Pinpoint the cell where the given text exists, returning its [X, Y] midpoint coordinate. 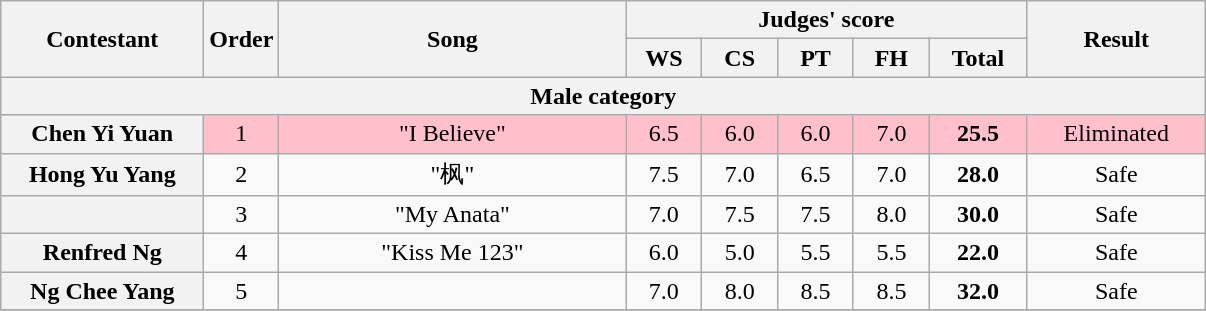
Ng Chee Yang [102, 291]
Hong Yu Yang [102, 174]
Contestant [102, 39]
PT [816, 58]
"My Anata" [452, 215]
"I Believe" [452, 134]
"枫" [452, 174]
CS [740, 58]
28.0 [978, 174]
FH [891, 58]
5.0 [740, 253]
Male category [604, 96]
Song [452, 39]
5 [242, 291]
Eliminated [1116, 134]
22.0 [978, 253]
1 [242, 134]
Result [1116, 39]
Order [242, 39]
Chen Yi Yuan [102, 134]
3 [242, 215]
30.0 [978, 215]
2 [242, 174]
25.5 [978, 134]
Total [978, 58]
"Kiss Me 123" [452, 253]
Renfred Ng [102, 253]
WS [664, 58]
32.0 [978, 291]
Judges' score [826, 20]
4 [242, 253]
